Detect which cell encompasses the target text, then output its (x, y) center coordinate. 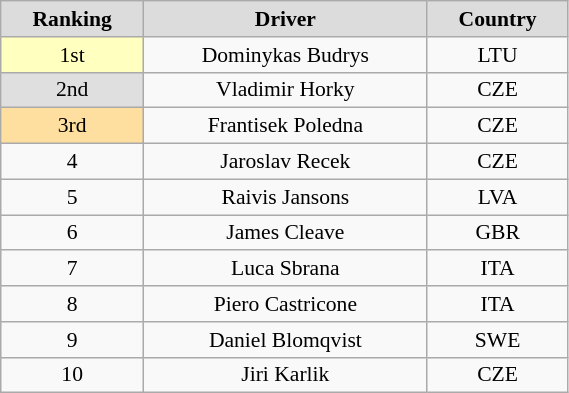
Vladimir Horky (286, 90)
SWE (498, 340)
Luca Sbrana (286, 269)
1st (72, 55)
LTU (498, 55)
10 (72, 375)
Jaroslav Recek (286, 162)
7 (72, 269)
Raivis Jansons (286, 197)
Frantisek Poledna (286, 126)
8 (72, 304)
3rd (72, 126)
Driver (286, 19)
Daniel Blomqvist (286, 340)
4 (72, 162)
LVA (498, 197)
Piero Castricone (286, 304)
Ranking (72, 19)
5 (72, 197)
Dominykas Budrys (286, 55)
James Cleave (286, 233)
Country (498, 19)
GBR (498, 233)
9 (72, 340)
Jiri Karlik (286, 375)
6 (72, 233)
2nd (72, 90)
